Identify which cell holds the provided text, then report its (x, y) central coordinate. 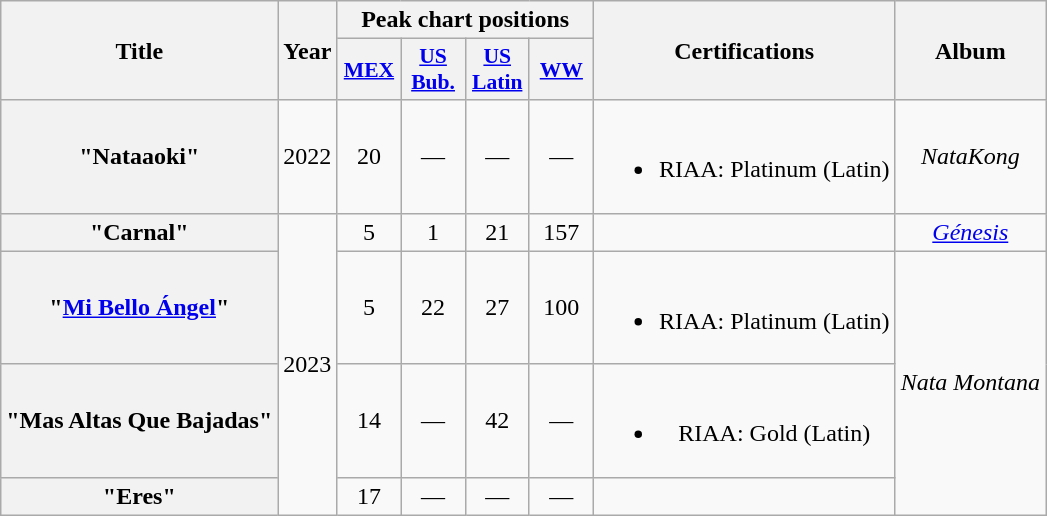
21 (497, 232)
"Mi Bello Ángel" (140, 308)
USBub. (433, 70)
Year (308, 50)
42 (497, 420)
17 (369, 496)
27 (497, 308)
Album (970, 50)
"Nataaoki" (140, 156)
Nata Montana (970, 383)
Title (140, 50)
1 (433, 232)
20 (369, 156)
MEX (369, 70)
14 (369, 420)
WW (561, 70)
22 (433, 308)
Certifications (744, 50)
100 (561, 308)
157 (561, 232)
USLatin (497, 70)
"Eres" (140, 496)
2022 (308, 156)
RIAA: Gold (Latin) (744, 420)
"Carnal" (140, 232)
NataKong (970, 156)
2023 (308, 364)
"Mas Altas Que Bajadas" (140, 420)
Génesis (970, 232)
Peak chart positions (465, 20)
